Capture the cell that displays the provided text and extract its (X, Y) central coordinate. 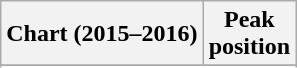
Chart (2015–2016) (102, 34)
Peakposition (249, 34)
